Capture the cell that displays the provided text and extract its [x, y] central coordinate. 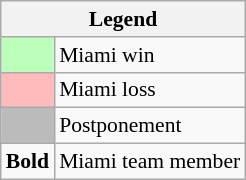
Miami team member [150, 162]
Bold [28, 162]
Miami win [150, 55]
Miami loss [150, 90]
Postponement [150, 126]
Legend [123, 19]
